For the text-containing cell, return its midpoint in (X, Y) coordinate format. 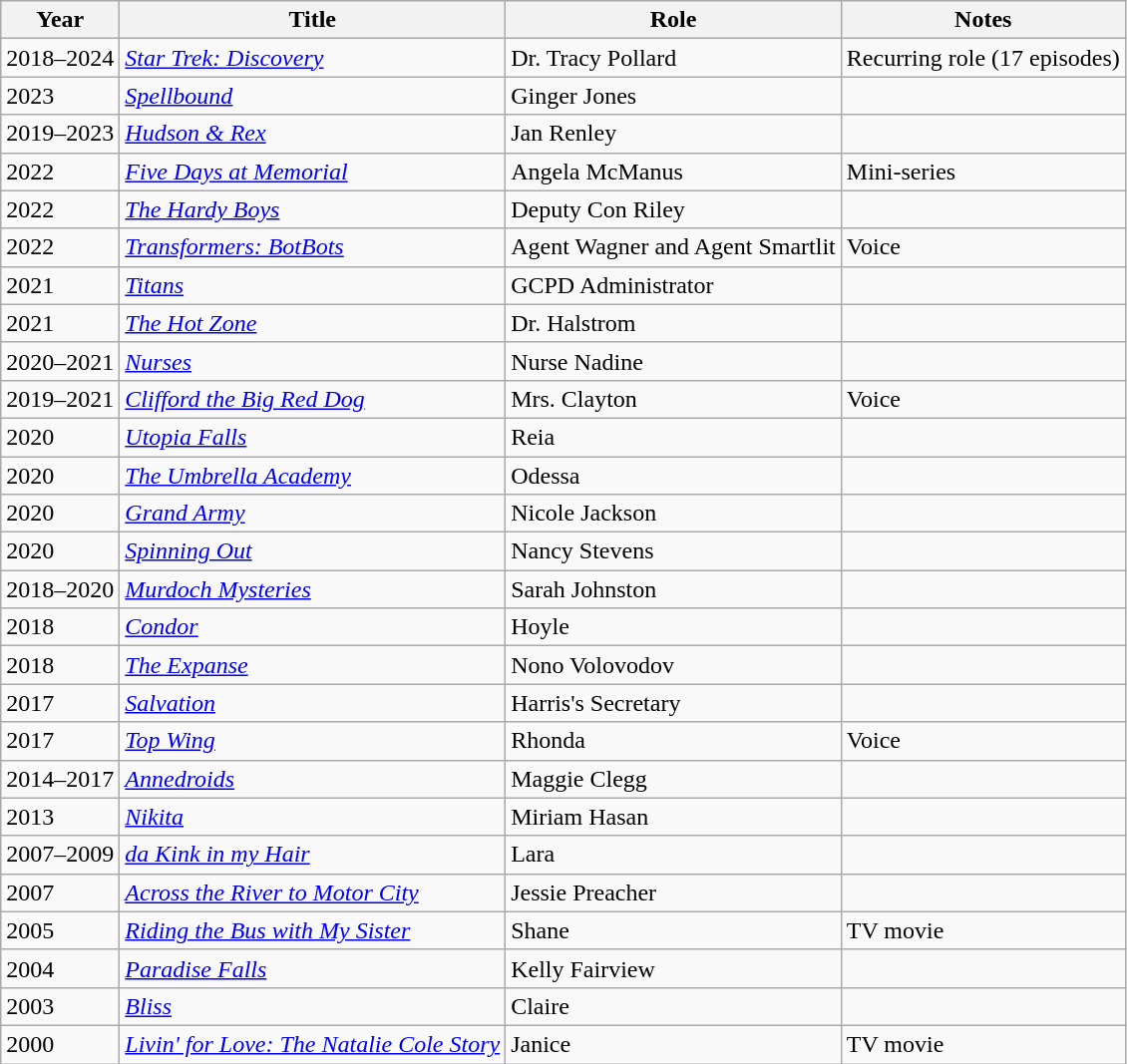
Sarah Johnston (674, 589)
Mini-series (983, 172)
Claire (674, 1006)
Jan Renley (674, 134)
Recurring role (17 episodes) (983, 58)
Janice (674, 1044)
The Expanse (313, 665)
The Hardy Boys (313, 209)
Kelly Fairview (674, 968)
Maggie Clegg (674, 779)
2018–2024 (60, 58)
Mrs. Clayton (674, 399)
Reia (674, 437)
Nancy Stevens (674, 551)
Salvation (313, 703)
Angela McManus (674, 172)
2014–2017 (60, 779)
Nicole Jackson (674, 514)
Spellbound (313, 96)
2004 (60, 968)
2013 (60, 817)
Shane (674, 930)
Role (674, 20)
Deputy Con Riley (674, 209)
The Hot Zone (313, 323)
da Kink in my Hair (313, 855)
Dr. Halstrom (674, 323)
Spinning Out (313, 551)
Rhonda (674, 741)
Ginger Jones (674, 96)
Jessie Preacher (674, 892)
Bliss (313, 1006)
2023 (60, 96)
Titans (313, 285)
2000 (60, 1044)
Nono Volovodov (674, 665)
2003 (60, 1006)
2019–2023 (60, 134)
Condor (313, 627)
Miriam Hasan (674, 817)
2020–2021 (60, 361)
Clifford the Big Red Dog (313, 399)
Riding the Bus with My Sister (313, 930)
2019–2021 (60, 399)
Lara (674, 855)
Grand Army (313, 514)
Nikita (313, 817)
Odessa (674, 476)
Murdoch Mysteries (313, 589)
Hoyle (674, 627)
Hudson & Rex (313, 134)
Nurse Nadine (674, 361)
Title (313, 20)
Harris's Secretary (674, 703)
Annedroids (313, 779)
2007 (60, 892)
Star Trek: Discovery (313, 58)
Dr. Tracy Pollard (674, 58)
Agent Wagner and Agent Smartlit (674, 247)
Livin' for Love: The Natalie Cole Story (313, 1044)
Five Days at Memorial (313, 172)
Utopia Falls (313, 437)
2005 (60, 930)
2007–2009 (60, 855)
The Umbrella Academy (313, 476)
Top Wing (313, 741)
Year (60, 20)
2018–2020 (60, 589)
Nurses (313, 361)
Transformers: BotBots (313, 247)
GCPD Administrator (674, 285)
Paradise Falls (313, 968)
Across the River to Motor City (313, 892)
Notes (983, 20)
